Provide the (x, y) coordinate of the cell's center where the given text is located.  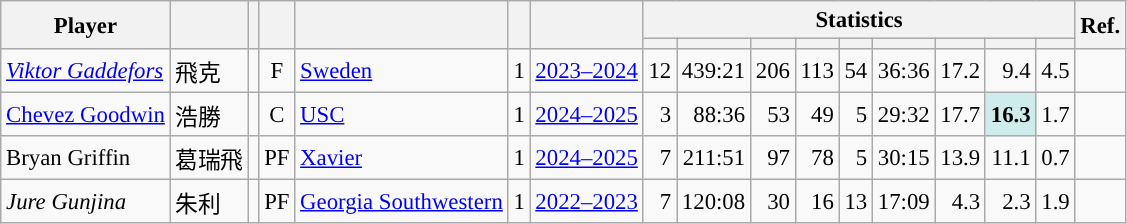
朱利 (209, 202)
120:08 (714, 202)
F (277, 71)
211:51 (714, 158)
USC (402, 115)
Sweden (402, 71)
12 (660, 71)
17:09 (904, 202)
Bryan Griffin (86, 158)
206 (772, 71)
C (277, 115)
16 (817, 202)
Player (86, 25)
54 (856, 71)
9.4 (1010, 71)
53 (772, 115)
浩勝 (209, 115)
13 (856, 202)
30:15 (904, 158)
49 (817, 115)
4.3 (960, 202)
17.2 (960, 71)
113 (817, 71)
0.7 (1056, 158)
97 (772, 158)
2.3 (1010, 202)
2023–2024 (586, 71)
36:36 (904, 71)
29:32 (904, 115)
Viktor Gaddefors (86, 71)
11.1 (1010, 158)
78 (817, 158)
飛克 (209, 71)
2022–2023 (586, 202)
1.7 (1056, 115)
3 (660, 115)
1.9 (1056, 202)
Statistics (859, 20)
439:21 (714, 71)
30 (772, 202)
17.7 (960, 115)
88:36 (714, 115)
Georgia Southwestern (402, 202)
16.3 (1010, 115)
葛瑞飛 (209, 158)
Xavier (402, 158)
13.9 (960, 158)
Ref. (1100, 25)
Chevez Goodwin (86, 115)
4.5 (1056, 71)
Jure Gunjina (86, 202)
